Output the [X, Y] coordinate of the center of the cell containing the given text.  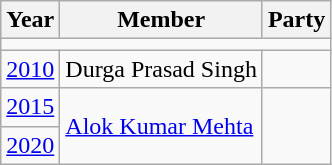
2020 [30, 145]
Member [162, 20]
2010 [30, 69]
Party [296, 20]
2015 [30, 107]
Durga Prasad Singh [162, 69]
Year [30, 20]
Alok Kumar Mehta [162, 126]
